Return [x, y] of the center of cell containing provided text 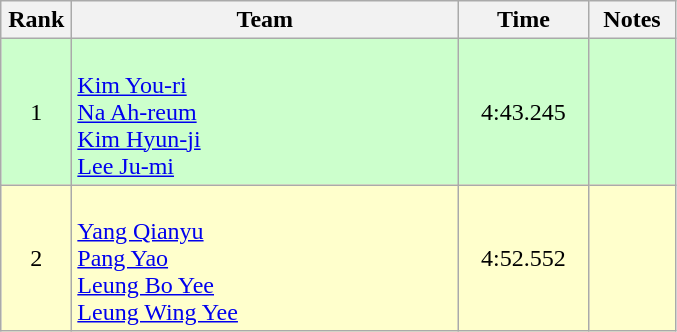
Kim You-riNa Ah-reumKim Hyun-jiLee Ju-mi [265, 112]
Time [524, 20]
2 [36, 258]
Rank [36, 20]
Team [265, 20]
4:43.245 [524, 112]
Yang QianyuPang YaoLeung Bo YeeLeung Wing Yee [265, 258]
4:52.552 [524, 258]
1 [36, 112]
Notes [632, 20]
